Detect which cell encompasses the target text, then output its (X, Y) center coordinate. 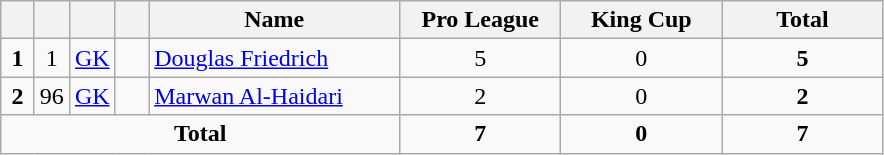
Marwan Al-Haidari (274, 96)
96 (52, 96)
King Cup (642, 20)
Pro League (480, 20)
Name (274, 20)
Douglas Friedrich (274, 58)
